Determine the (x, y) coordinate at the center of the cell enclosing the given text.  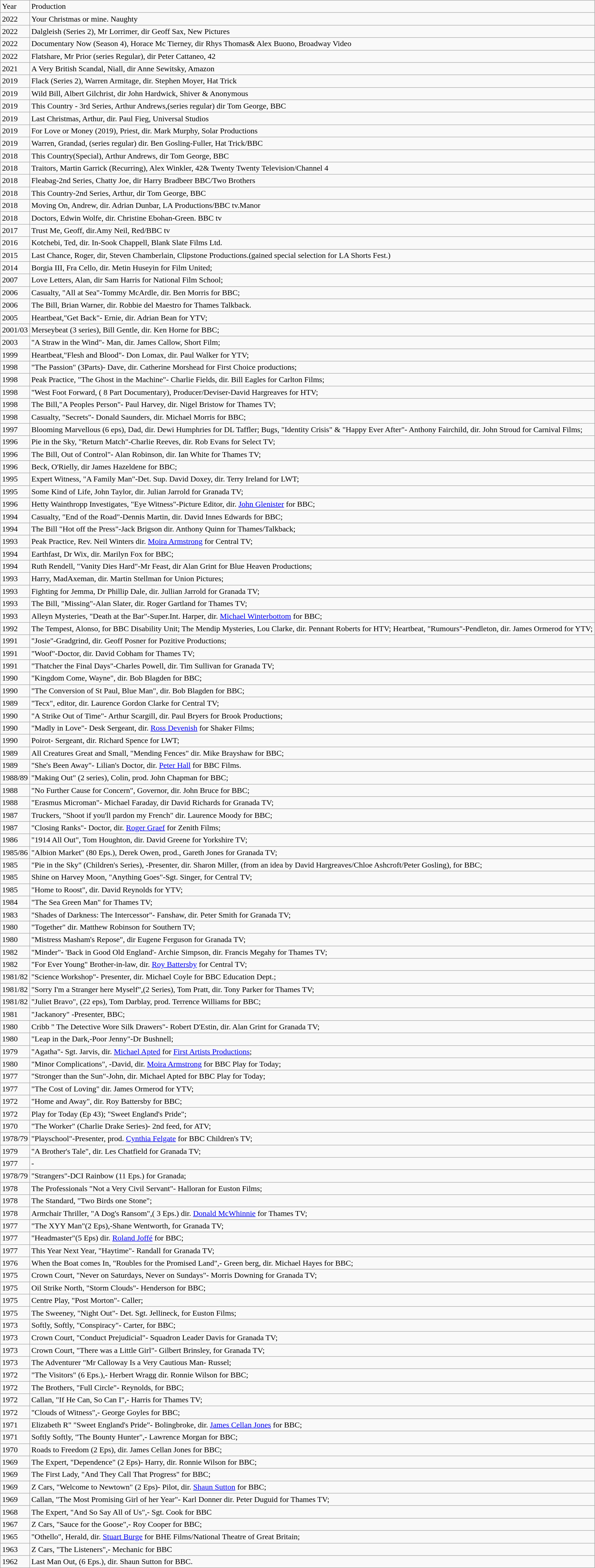
The Bill, Out of Control"- Alan Robinson, dir. Ian White for Thames TV; (312, 454)
Crown Court, "There was a Little Girl"- Gilbert Brinsley, for Granada TV; (312, 1350)
"The Conversion of St Paul, Blue Man", dir. Bob Blagden for BBC; (312, 691)
Flack (Series 2), Warren Armitage, dir. Stephen Moyer, Hat Trick (312, 81)
"The Visitors" (6 Eps.),- Herbert Wragg dir. Ronnie Wilson for BBC; (312, 1375)
Doctors, Edwin Wolfe, dir. Christine Ebohan-Green. BBC tv (312, 218)
The Standard, "Two Birds one Stone"; (312, 1201)
Truckers, "Shoot if you'll pardon my French" dir. Laurence Moody for BBC; (312, 815)
"Pie in the Sky" (Children's Series), -Presenter, dir. Sharon Miller, (from an idea by David Hargreaves/Chloe Ashcroft/Peter Gosling), for BBC; (312, 865)
When the Boat comes In, "Roubles for the Promised Land",- Green berg, dir. Michael Hayes for BBC; (312, 1263)
1962 (15, 1562)
Warren, Grandad, (series regular) dir. Ben Gosling-Fuller, Hat Trick/BBC (312, 143)
Fleabag-2nd Series, Chatty Joe, dir Harry Bradbeer BBC/Two Brothers (312, 181)
Alleyn Mysteries, "Death at the Bar"-Super.Int. Harper, dir. Michael Winterbottom for BBC; (312, 616)
For Love or Money (2019), Priest, dir. Mark Murphy, Solar Productions (312, 131)
"She's Been Away"- Lilian's Doctor, dir. Peter Hall for BBC Films. (312, 766)
"Stronger than the Sun"-John, dir. Michael Apted for BBC Play for Today; (312, 1076)
Kotchebi, Ted, dir. In-Sook Chappell, Blank Slate Films Ltd. (312, 243)
Z Cars, "Welcome to Newtown" (2 Eps)- Pilot, dir. Shaun Sutton for BBC; (312, 1487)
Expert Witness, "A Family Man"-Det. Sup. David Doxey, dir. Terry Ireland for LWT; (312, 479)
"Minder"- 'Back in Good Old England'- Archie Simpson, dir. Francis Megahy for Thames TV; (312, 952)
Your Christmas or mine. Naughty (312, 19)
"Mistress Masham's Repose", dir Eugene Ferguson for Granada TV; (312, 939)
1983 (15, 915)
"Sorry I'm a Stranger here Myself",(2 Series), Tom Pratt, dir. Tony Parker for Thames TV; (312, 989)
Documentary Now (Season 4), Horace Mc Tierney, dir Rhys Thomas& Alex Buono, Broadway Video (312, 44)
Heartbeat,"Flesh and Blood"- Don Lomax, dir. Paul Walker for YTV; (312, 355)
"A Brother's Tale", dir. Les Chatfield for Granada TV; (312, 1151)
1963 (15, 1549)
A Very British Scandal, Niall, dir Anne Sewitsky, Amazon (312, 69)
Casualty, "End of the Road"-Dennis Martin, dir. David Innes Edwards for BBC; (312, 516)
2017 (15, 230)
Some Kind of Life, John Taylor, dir. Julian Jarrold for Granada TV; (312, 492)
2014 (15, 268)
The Adventurer "Mr Calloway Is a Very Cautious Man- Russel; (312, 1363)
Traitors, Martin Garrick (Recurring), Alex Winkler, 42& Twenty Twenty Television/Channel 4 (312, 168)
1965 (15, 1537)
"For Ever Young" Brother-in-law, dir. Roy Battersby for Central TV; (312, 965)
The Bill, Brian Warner, dir. Robbie del Maestro for Thames Talkback. (312, 305)
The Bill,"A Peoples Person"- Paul Harvey, dir. Nigel Bristow for Thames TV; (312, 405)
"Erasmus Microman"- Michael Faraday, dir David Richards for Granada TV; (312, 803)
This Country(Special), Arthur Andrews, dir Tom George, BBC (312, 156)
Borgia III, Fra Cello, dir. Metin Huseyin for Film United; (312, 268)
Poirot- Sergeant, dir. Richard Spence for LWT; (312, 740)
The Expert, "And So Say All of Us",- Sgt. Cook for BBC (312, 1512)
Callan, "The Most Promising Girl of her Year"- Karl Donner dir. Peter Duguid for Thames TV; (312, 1499)
Softly, Softly, "Conspiracy"- Carter, for BBC; (312, 1325)
- (312, 1164)
"Shades of Darkness: The Intercessor"- Fanshaw, dir. Peter Smith for Granada TV; (312, 915)
Heartbeat,"Get Back"- Ernie, dir. Adrian Bean for YTV; (312, 317)
Cribb " The Detective Wore Silk Drawers"- Robert D'Estin, dir. Alan Grint for Granada TV; (312, 1027)
"The Sea Green Man" for Thames TV; (312, 902)
2001/03 (15, 330)
1999 (15, 355)
"Othello", Herald, dir. Stuart Burge for BHE Films/National Theatre of Great Britain; (312, 1537)
Last Christmas, Arthur, dir. Paul Fieg, Universal Studios (312, 118)
"A Straw in the Wind"- Man, dir. James Callow, Short Film; (312, 342)
"Kingdom Come, Wayne", dir. Bob Blagden for BBC; (312, 678)
2007 (15, 280)
"Together" dir. Matthew Robinson for Southern TV; (312, 927)
Elizabeth R" "Sweet England's Pride"- Bolingbroke, dir. James Cellan Jones for BBC; (312, 1425)
"Closing Ranks"- Doctor, dir. Roger Graef for Zenith Films; (312, 828)
The Professionals "Not a Very Civil Servant"- Halloran for Euston Films; (312, 1189)
Ruth Rendell, "Vanity Dies Hard"-Mr Feast, dir Alan Grint for Blue Heaven Productions; (312, 566)
Softly Softly, "The Bounty Hunter",- Lawrence Morgan for BBC; (312, 1437)
Year (15, 7)
Oil Strike North, "Storm Clouds"- Henderson for BBC; (312, 1288)
Callan, "If He Can, So Can I",- Harris for Thames TV; (312, 1400)
Casualty, "All at Sea"-Tommy McArdle, dir. Ben Morris for BBC; (312, 293)
"Jackanory" -Presenter, BBC; (312, 1014)
"Science Workshop"- Presenter, dir. Michael Coyle for BBC Education Dept.; (312, 977)
Production (312, 7)
"Making Out" (2 series), Colin, prod. John Chapman for BBC; (312, 778)
Peak Practice, "The Ghost in the Machine"- Charlie Fields, dir. Bill Eagles for Carlton Films; (312, 380)
"Agatha"- Sgt. Jarvis, dir. Michael Apted for First Artists Productions; (312, 1052)
Harry, MadAxeman, dir. Martin Stellman for Union Pictures; (312, 579)
Play for Today (Ep 43); "Sweet England's Pride"; (312, 1114)
"The Worker" (Charlie Drake Series)- 2nd feed, for ATV; (312, 1126)
"The Passion" (3Parts)- Dave, dir. Catherine Morshead for First Choice productions; (312, 367)
This Year Next Year, "Haytime"- Randall for Granada TV; (312, 1251)
Wild Bill, Albert Gilchrist, dir John Hardwick, Shiver & Anonymous (312, 93)
1984 (15, 902)
1986 (15, 840)
"Albion Market" (80 Eps.), Derek Owen, prod., Gareth Jones for Granada TV; (312, 852)
"Minor Complications", -David, dir. Moira Armstrong for BBC Play for Today; (312, 1064)
1997 (15, 430)
Pie in the Sky, "Return Match"-Charlie Reeves, dir. Rob Evans for Select TV; (312, 442)
2003 (15, 342)
"Juliet Bravo", (22 eps), Tom Darblay, prod. Terrence Williams for BBC; (312, 1002)
Z Cars, "The Listeners",- Mechanic for BBC (312, 1549)
Trust Me, Geoff, dir.Amy Neil, Red/BBC tv (312, 230)
Peak Practice, Rev. Neil Winters dir. Moira Armstrong for Central TV; (312, 541)
"Clouds of Witness",- George Goyles for BBC; (312, 1412)
Crown Court, "Conduct Prejudicial"- Squadron Leader Davis for Granada TV; (312, 1338)
All Creatures Great and Small, "Mending Fences" dir. Mike Brayshaw for BBC; (312, 753)
2015 (15, 255)
1985/86 (15, 852)
Centre Play, "Post Morton"- Caller; (312, 1300)
Moving On, Andrew, dir. Adrian Dunbar, LA Productions/BBC tv.Manor (312, 206)
2016 (15, 243)
"Josie"-Gradgrind, dir. Geoff Posner for Pozitive Productions; (312, 641)
"Leap in the Dark,-Poor Jenny"-Dr Bushnell; (312, 1039)
Merseybeat (3 series), Bill Gentle, dir. Ken Horne for BBC; (312, 330)
"Madly in Love"- Desk Sergeant, dir. Ross Devenish for Shaker Films; (312, 728)
The Bill "Hot off the Press"-Jack Brigson dir. Anthony Quinn for Thames/Talkback; (312, 529)
1988/89 (15, 778)
1968 (15, 1512)
Dalgleish (Series 2), Mr Lorrimer, dir Geoff Sax, New Pictures (312, 31)
"Thatcher the Final Days"-Charles Powell, dir. Tim Sullivan for Granada TV; (312, 666)
The Brothers, "Full Circle"- Reynolds, for BBC; (312, 1388)
Flatshare, Mr Prior (series Regular), dir Peter Cattaneo, 42 (312, 56)
This Country-2nd Series, Arthur, dir Tom George, BBC (312, 193)
Last Man Out, (6 Eps.), dir. Shaun Sutton for BBC. (312, 1562)
"Woof"-Doctor, dir. David Cobham for Thames TV; (312, 653)
Roads to Freedom (2 Eps), dir. James Cellan Jones for BBC; (312, 1450)
The Sweeney, "Night Out"- Det. Sgt. Jellineck, for Euston Films; (312, 1313)
"Playschool"-Presenter, prod. Cynthia Felgate for BBC Children's TV; (312, 1138)
The Expert, "Dependence" (2 Eps)- Harry, dir. Ronnie Wilson for BBC; (312, 1462)
Beck, O'Rielly, dir James Hazeldene for BBC; (312, 467)
2021 (15, 69)
Crown Court, "Never on Saturdays, Never on Sundays"- Morris Downing for Granada TV; (312, 1275)
1992 (15, 629)
This Country - 3rd Series, Arthur Andrews,(series regular) dir Tom George, BBC (312, 106)
1981 (15, 1014)
Armchair Thriller, "A Dog's Ransom",( 3 Eps.) dir. Donald McWhinnie for Thames TV; (312, 1213)
"Tecx", editor, dir. Laurence Gordon Clarke for Central TV; (312, 703)
Love Letters, Alan, dir Sam Harris for National Film School; (312, 280)
The First Lady, "And They Call That Progress" for BBC; (312, 1475)
"No Further Cause for Concern", Governor, dir. John Bruce for BBC; (312, 790)
Casualty, "Secrets"- Donald Saunders, dir. Michael Morris for BBC; (312, 417)
Z Cars, "Sauce for the Goose",- Roy Cooper for BBC; (312, 1524)
Hetty Wainthropp Investigates, "Eye Witness"-Picture Editor, dir. John Glenister for BBC; (312, 504)
"Home and Away", dir. Roy Battersby for BBC; (312, 1101)
"West Foot Forward, ( 8 Part Documentary), Producer/Deviser-David Hargreaves for HTV; (312, 392)
"Headmaster"(5 Eps) dir. Roland Joffé for BBC; (312, 1238)
Fighting for Jemma, Dr Phillip Dale, dir. Jullian Jarrold for Granada TV; (312, 591)
"1914 All Out", Tom Houghton, dir. David Greene for Yorkshire TV; (312, 840)
1976 (15, 1263)
"A Strike Out of Time"- Arthur Scargill, dir. Paul Bryers for Brook Productions; (312, 716)
Last Chance, Roger, dir, Steven Chamberlain, Clipstone Productions.(gained special selection for LA Shorts Fest.) (312, 255)
"Home to Roost", dir. David Reynolds for YTV; (312, 890)
"The Cost of Loving" dir. James Ormerod for YTV; (312, 1089)
2005 (15, 317)
The Bill, "Missing"-Alan Slater, dir. Roger Gartland for Thames TV; (312, 604)
1967 (15, 1524)
"Strangers"-DCI Rainbow (11 Eps.) for Granada; (312, 1176)
Earthfast, Dr Wix, dir. Marilyn Fox for BBC; (312, 554)
"The XYY Man"(2 Eps),-Shane Wentworth, for Granada TV; (312, 1226)
Shine on Harvey Moon, "Anything Goes"-Sgt. Singer, for Central TV; (312, 877)
